Locate the cell with the specified text and output its [X, Y] center coordinate. 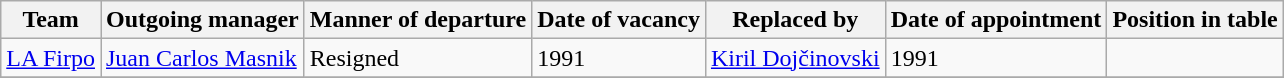
Date of appointment [996, 20]
Replaced by [795, 20]
Team [51, 20]
Date of vacancy [619, 20]
Kiril Dojčinovski [795, 58]
Outgoing manager [202, 20]
Manner of departure [418, 20]
Juan Carlos Masnik [202, 58]
LA Firpo [51, 58]
Resigned [418, 58]
Position in table [1195, 20]
